Scan for the cell matching the given text and deliver its (x, y) coordinate at center. 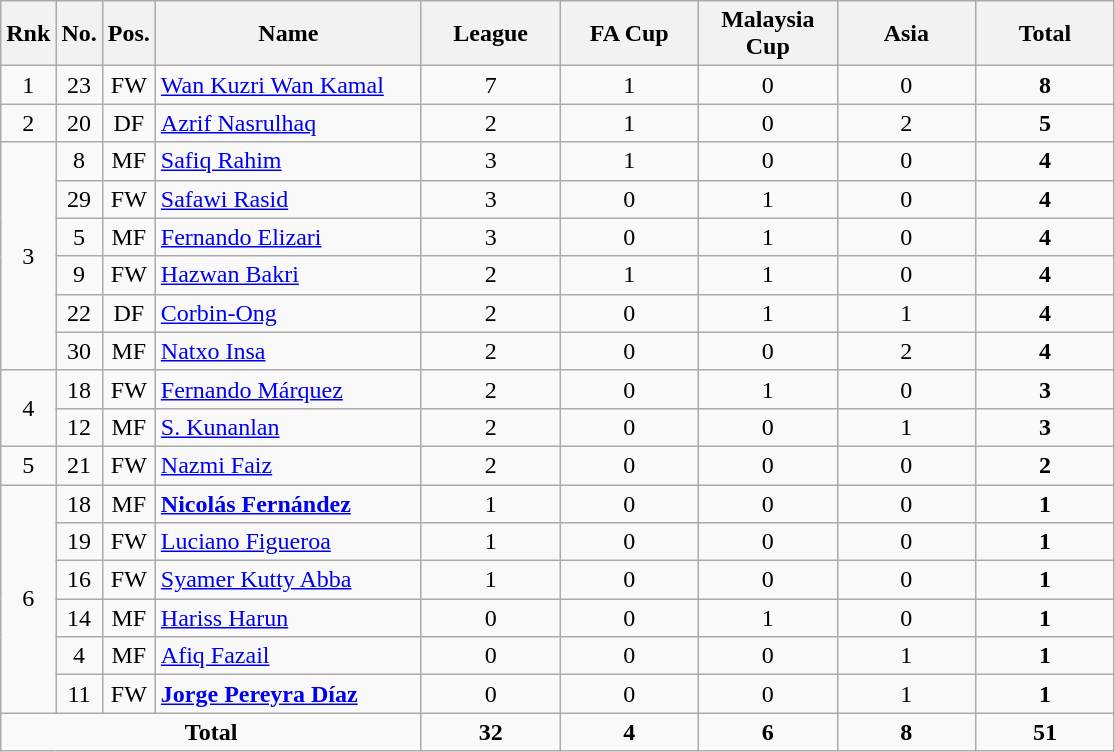
9 (79, 275)
Hazwan Bakri (288, 275)
Luciano Figueroa (288, 542)
30 (79, 351)
22 (79, 313)
11 (79, 694)
Nicolás Fernández (288, 503)
14 (79, 618)
Fernando Elizari (288, 237)
19 (79, 542)
Azrif Nasrulhaq (288, 123)
21 (79, 465)
51 (1046, 732)
29 (79, 199)
Safawi Rasid (288, 199)
32 (490, 732)
FA Cup (630, 34)
Pos. (128, 34)
Syamer Kutty Abba (288, 580)
7 (490, 85)
16 (79, 580)
League (490, 34)
Afiq Fazail (288, 656)
Jorge Pereyra Díaz (288, 694)
No. (79, 34)
Nazmi Faiz (288, 465)
Hariss Harun (288, 618)
S. Kunanlan (288, 427)
Safiq Rahim (288, 161)
20 (79, 123)
Asia (906, 34)
23 (79, 85)
Name (288, 34)
Corbin-Ong (288, 313)
12 (79, 427)
Wan Kuzri Wan Kamal (288, 85)
Natxo Insa (288, 351)
Malaysia Cup (768, 34)
Rnk (28, 34)
Fernando Márquez (288, 389)
